Identify which cell holds the provided text, then report its [X, Y] central coordinate. 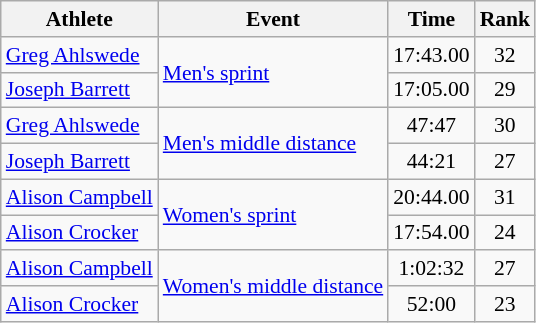
20:44.00 [431, 197]
Athlete [80, 19]
17:54.00 [431, 233]
31 [506, 197]
Rank [506, 19]
17:05.00 [431, 90]
23 [506, 304]
32 [506, 55]
Time [431, 19]
Men's middle distance [273, 144]
17:43.00 [431, 55]
24 [506, 233]
Women's sprint [273, 214]
29 [506, 90]
Men's sprint [273, 72]
1:02:32 [431, 269]
44:21 [431, 162]
Women's middle distance [273, 286]
47:47 [431, 126]
52:00 [431, 304]
Event [273, 19]
30 [506, 126]
